Return the (x, y) coordinate for the center point of the cell that contains the specified text.  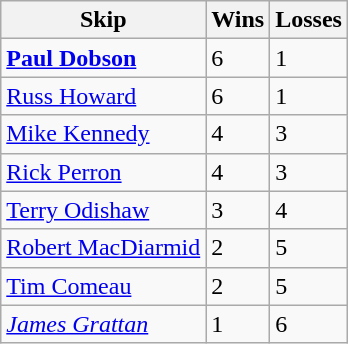
Wins (238, 20)
James Grattan (104, 324)
Rick Perron (104, 172)
Skip (104, 20)
Mike Kennedy (104, 134)
Paul Dobson (104, 58)
Terry Odishaw (104, 210)
Losses (309, 20)
Russ Howard (104, 96)
Robert MacDiarmid (104, 248)
Tim Comeau (104, 286)
